Detect which cell encompasses the target text, then output its [x, y] center coordinate. 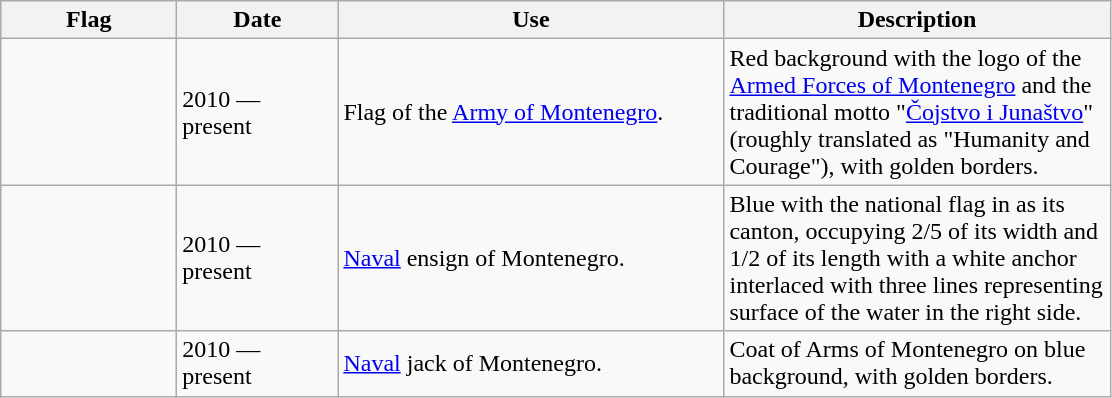
Naval jack of Montenegro. [531, 364]
Naval ensign of Montenegro. [531, 258]
Flag of the Army of Montenegro. [531, 112]
Description [917, 20]
Use [531, 20]
Date [258, 20]
Flag [89, 20]
Coat of Arms of Montenegro on blue background, with golden borders. [917, 364]
